Provide the [x, y] coordinate of the cell's center where the given text is located.  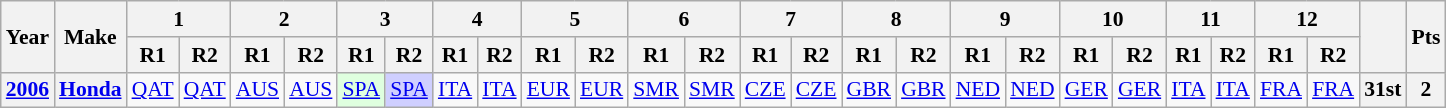
Honda [90, 90]
3 [384, 19]
4 [478, 19]
8 [896, 19]
7 [791, 19]
2006 [28, 90]
31st [1382, 90]
9 [1006, 19]
Year [28, 36]
6 [684, 19]
11 [1210, 19]
12 [1307, 19]
1 [179, 19]
5 [576, 19]
10 [1114, 19]
Pts [1426, 36]
Make [90, 36]
